For the text-containing cell, return its midpoint in (X, Y) coordinate format. 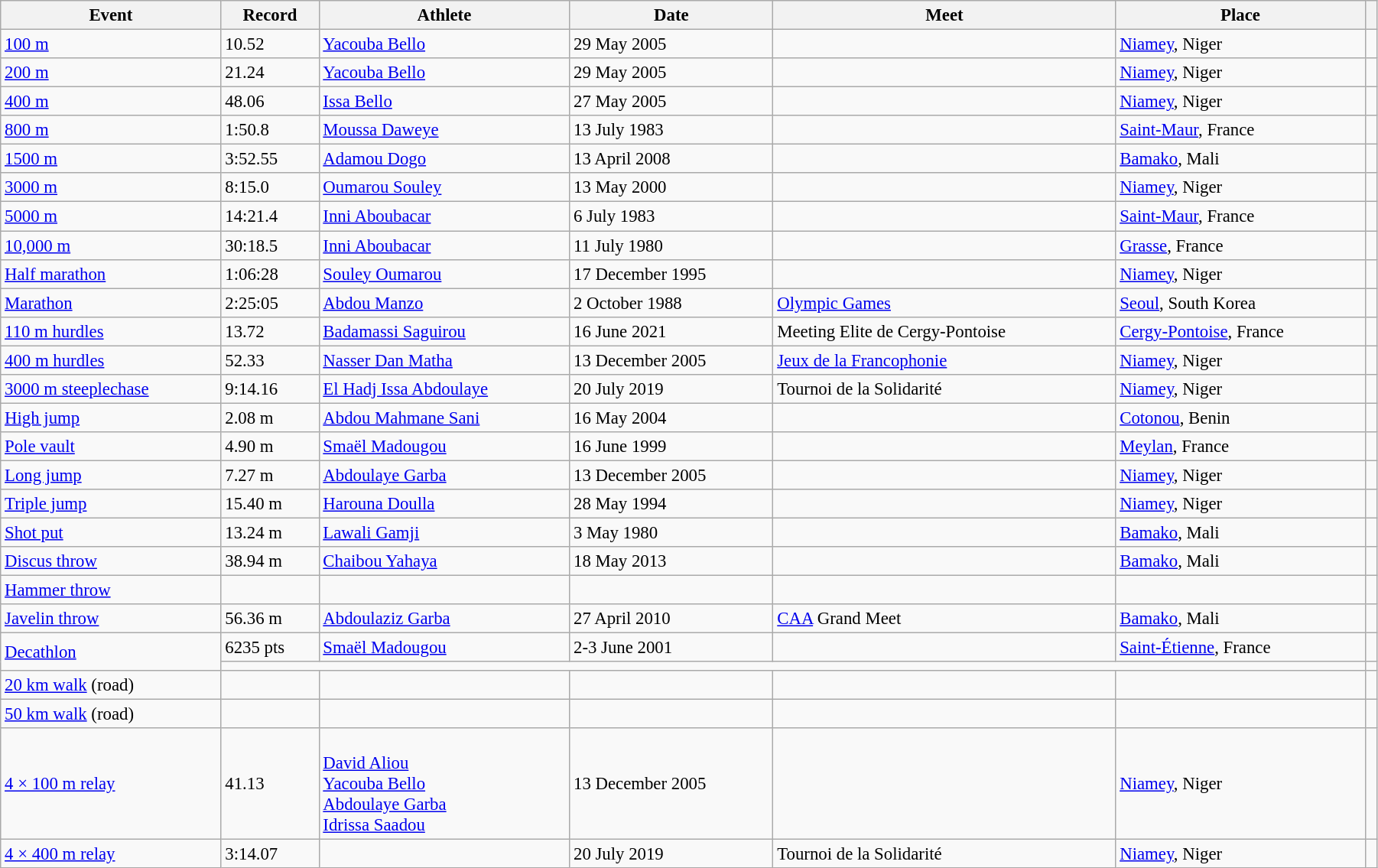
Harouna Doulla (444, 504)
4.90 m (270, 447)
13.24 m (270, 533)
Lawali Gamji (444, 533)
50 km walk (road) (111, 714)
6 July 1983 (671, 216)
30:18.5 (270, 245)
Record (270, 15)
56.36 m (270, 619)
Souley Oumarou (444, 274)
2-3 June 2001 (671, 648)
27 May 2005 (671, 102)
Nasser Dan Matha (444, 360)
16 June 1999 (671, 447)
Olympic Games (944, 303)
100 m (111, 44)
Date (671, 15)
Shot put (111, 533)
Hammer throw (111, 590)
Meylan, France (1240, 447)
Half marathon (111, 274)
Oumarou Souley (444, 187)
Issa Bello (444, 102)
David AliouYacouba BelloAbdoulaye GarbaIdrissa Saadou (444, 783)
6235 pts (270, 648)
400 m (111, 102)
20 km walk (road) (111, 684)
3000 m steeplechase (111, 389)
Abdoulaye Garba (444, 475)
3:14.07 (270, 853)
Badamassi Saguirou (444, 331)
El Hadj Issa Abdoulaye (444, 389)
Jeux de la Francophonie (944, 360)
10.52 (270, 44)
11 July 1980 (671, 245)
1:06:28 (270, 274)
Athlete (444, 15)
41.13 (270, 783)
9:14.16 (270, 389)
4 × 100 m relay (111, 783)
7.27 m (270, 475)
13.72 (270, 331)
16 May 2004 (671, 418)
Decathlon (111, 652)
1500 m (111, 159)
Moussa Daweye (444, 130)
110 m hurdles (111, 331)
8:15.0 (270, 187)
13 July 1983 (671, 130)
400 m hurdles (111, 360)
21.24 (270, 73)
Long jump (111, 475)
Abdou Manzo (444, 303)
Meet (944, 15)
Javelin throw (111, 619)
13 April 2008 (671, 159)
28 May 1994 (671, 504)
Place (1240, 15)
1:50.8 (270, 130)
Cergy-Pontoise, France (1240, 331)
Marathon (111, 303)
2.08 m (270, 418)
13 May 2000 (671, 187)
Saint-Étienne, France (1240, 648)
Grasse, France (1240, 245)
Pole vault (111, 447)
16 June 2021 (671, 331)
48.06 (270, 102)
Chaibou Yahaya (444, 561)
Meeting Elite de Cergy-Pontoise (944, 331)
10,000 m (111, 245)
3000 m (111, 187)
Abdou Mahmane Sani (444, 418)
Event (111, 15)
18 May 2013 (671, 561)
Abdoulaziz Garba (444, 619)
Discus throw (111, 561)
14:21.4 (270, 216)
5000 m (111, 216)
27 April 2010 (671, 619)
38.94 m (270, 561)
17 December 1995 (671, 274)
52.33 (270, 360)
Cotonou, Benin (1240, 418)
4 × 400 m relay (111, 853)
High jump (111, 418)
Adamou Dogo (444, 159)
200 m (111, 73)
3 May 1980 (671, 533)
2:25:05 (270, 303)
Triple jump (111, 504)
800 m (111, 130)
3:52.55 (270, 159)
Seoul, South Korea (1240, 303)
15.40 m (270, 504)
CAA Grand Meet (944, 619)
2 October 1988 (671, 303)
